Capture the cell that displays the provided text and extract its (X, Y) central coordinate. 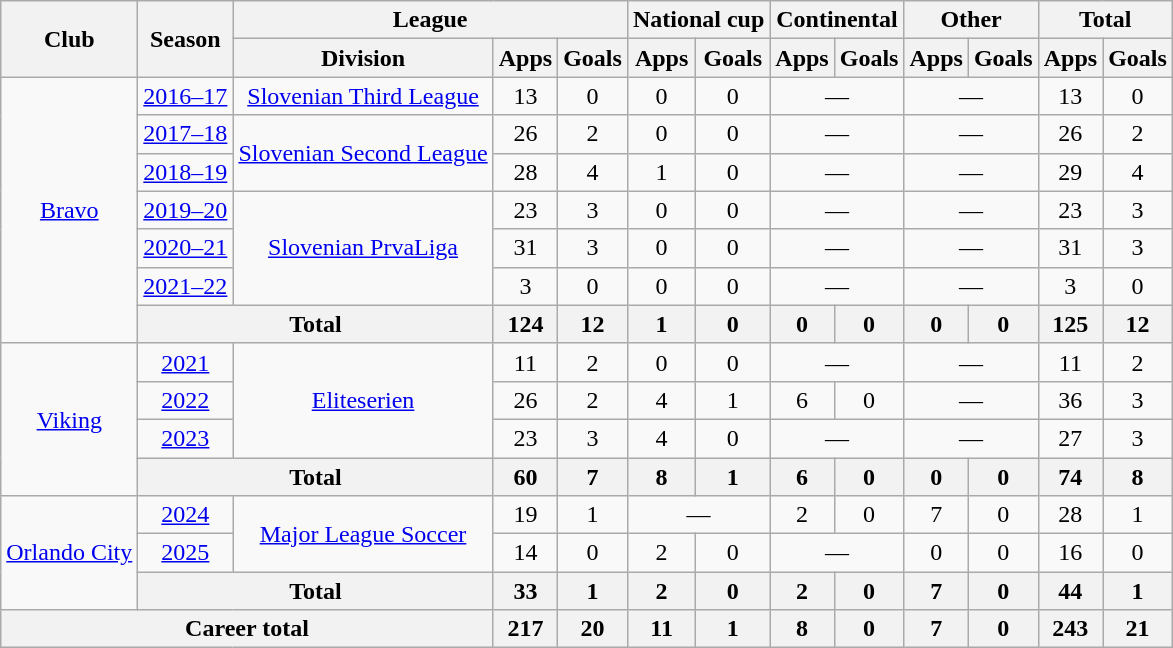
19 (525, 515)
16 (1070, 553)
217 (525, 629)
2021 (186, 362)
21 (1138, 629)
74 (1070, 477)
2024 (186, 515)
2025 (186, 553)
Slovenian PrvaLiga (363, 248)
Career total (247, 629)
27 (1070, 438)
60 (525, 477)
14 (525, 553)
Club (70, 39)
Season (186, 39)
Eliteserien (363, 400)
2020–21 (186, 248)
League (430, 20)
243 (1070, 629)
Bravo (70, 210)
National cup (698, 20)
Viking (70, 419)
2022 (186, 400)
33 (525, 591)
125 (1070, 324)
Other (971, 20)
Orlando City (70, 553)
20 (593, 629)
124 (525, 324)
Continental (837, 20)
29 (1070, 172)
2019–20 (186, 210)
Slovenian Third League (363, 96)
2018–19 (186, 172)
Slovenian Second League (363, 153)
2023 (186, 438)
44 (1070, 591)
Division (363, 58)
2021–22 (186, 286)
Major League Soccer (363, 534)
2016–17 (186, 96)
2017–18 (186, 134)
36 (1070, 400)
